Locate the cell with the specified text and output its (X, Y) center coordinate. 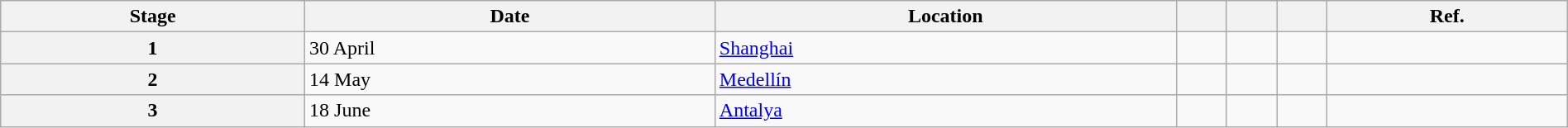
Ref. (1447, 17)
Shanghai (945, 48)
30 April (510, 48)
14 May (510, 79)
Location (945, 17)
1 (153, 48)
Date (510, 17)
3 (153, 111)
2 (153, 79)
Medellín (945, 79)
Antalya (945, 111)
18 June (510, 111)
Stage (153, 17)
